Return [X, Y] of the center of cell containing provided text 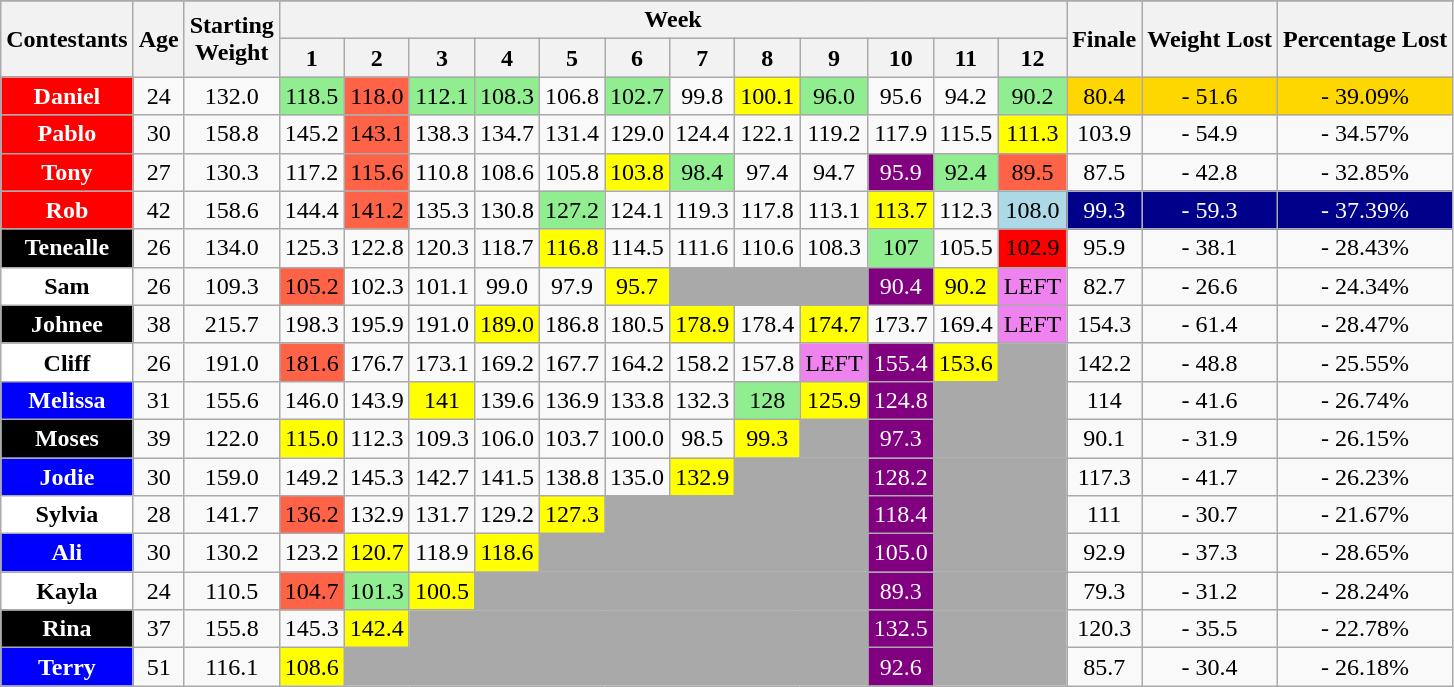
Week [672, 20]
Terry [67, 667]
90.4 [900, 286]
120.7 [376, 553]
96.0 [834, 96]
101.3 [376, 591]
167.7 [572, 362]
7 [702, 58]
157.8 [768, 362]
198.3 [312, 324]
133.8 [638, 400]
105.5 [966, 248]
79.3 [1104, 591]
Daniel [67, 96]
117.8 [768, 210]
111 [1104, 515]
- 54.9 [1210, 134]
143.1 [376, 134]
131.4 [572, 134]
95.7 [638, 286]
118.4 [900, 515]
114.5 [638, 248]
9 [834, 58]
164.2 [638, 362]
Ali [67, 553]
195.9 [376, 324]
144.4 [312, 210]
153.6 [966, 362]
110.6 [768, 248]
158.6 [232, 210]
173.7 [900, 324]
169.4 [966, 324]
132.0 [232, 96]
98.5 [702, 438]
Moses [67, 438]
125.3 [312, 248]
- 59.3 [1210, 210]
129.0 [638, 134]
98.4 [702, 172]
119.3 [702, 210]
100.1 [768, 96]
Age [158, 39]
Tenealle [67, 248]
Melissa [67, 400]
127.3 [572, 515]
111.6 [702, 248]
102.9 [1032, 248]
Cliff [67, 362]
- 22.78% [1364, 629]
37 [158, 629]
122.8 [376, 248]
99.8 [702, 96]
117.3 [1104, 477]
- 39.09% [1364, 96]
180.5 [638, 324]
4 [506, 58]
141 [442, 400]
149.2 [312, 477]
- 26.18% [1364, 667]
107 [900, 248]
Contestants [67, 39]
142.4 [376, 629]
158.8 [232, 134]
99.0 [506, 286]
Tony [67, 172]
12 [1032, 58]
113.7 [900, 210]
Sylvia [67, 515]
117.2 [312, 172]
174.7 [834, 324]
114 [1104, 400]
Sam [67, 286]
3 [442, 58]
Johnee [67, 324]
154.3 [1104, 324]
186.8 [572, 324]
189.0 [506, 324]
2 [376, 58]
95.6 [900, 96]
92.9 [1104, 553]
Rina [67, 629]
- 31.2 [1210, 591]
106.0 [506, 438]
143.9 [376, 400]
118.0 [376, 96]
130.8 [506, 210]
- 48.8 [1210, 362]
136.9 [572, 400]
- 26.15% [1364, 438]
89.5 [1032, 172]
Pablo [67, 134]
176.7 [376, 362]
155.4 [900, 362]
- 28.43% [1364, 248]
1 [312, 58]
97.3 [900, 438]
Percentage Lost [1364, 39]
124.4 [702, 134]
146.0 [312, 400]
- 24.34% [1364, 286]
141.5 [506, 477]
Kayla [67, 591]
124.1 [638, 210]
155.8 [232, 629]
90.1 [1104, 438]
- 34.57% [1364, 134]
- 42.8 [1210, 172]
108.0 [1032, 210]
123.2 [312, 553]
94.7 [834, 172]
110.5 [232, 591]
92.4 [966, 172]
119.2 [834, 134]
130.3 [232, 172]
128.2 [900, 477]
- 32.85% [1364, 172]
142.2 [1104, 362]
28 [158, 515]
- 41.7 [1210, 477]
Rob [67, 210]
- 38.1 [1210, 248]
101.1 [442, 286]
134.0 [232, 248]
- 28.24% [1364, 591]
118.5 [312, 96]
94.2 [966, 96]
169.2 [506, 362]
- 30.4 [1210, 667]
- 51.6 [1210, 96]
103.9 [1104, 134]
11 [966, 58]
39 [158, 438]
- 26.23% [1364, 477]
- 30.7 [1210, 515]
92.6 [900, 667]
StartingWeight [232, 39]
6 [638, 58]
5 [572, 58]
122.0 [232, 438]
115.0 [312, 438]
106.8 [572, 96]
100.5 [442, 591]
10 [900, 58]
117.9 [900, 134]
173.1 [442, 362]
- 61.4 [1210, 324]
100.0 [638, 438]
8 [768, 58]
42 [158, 210]
131.7 [442, 515]
115.5 [966, 134]
132.3 [702, 400]
135.0 [638, 477]
127.2 [572, 210]
139.6 [506, 400]
- 26.6 [1210, 286]
- 37.3 [1210, 553]
136.2 [312, 515]
130.2 [232, 553]
- 28.47% [1364, 324]
27 [158, 172]
115.6 [376, 172]
181.6 [312, 362]
- 28.65% [1364, 553]
124.8 [900, 400]
97.9 [572, 286]
- 41.6 [1210, 400]
105.0 [900, 553]
- 21.67% [1364, 515]
112.1 [442, 96]
129.2 [506, 515]
85.7 [1104, 667]
- 35.5 [1210, 629]
110.8 [442, 172]
125.9 [834, 400]
Jodie [67, 477]
113.1 [834, 210]
141.2 [376, 210]
135.3 [442, 210]
103.7 [572, 438]
97.4 [768, 172]
Weight Lost [1210, 39]
- 31.9 [1210, 438]
178.9 [702, 324]
- 26.74% [1364, 400]
38 [158, 324]
158.2 [702, 362]
215.7 [232, 324]
118.9 [442, 553]
80.4 [1104, 96]
132.5 [900, 629]
31 [158, 400]
159.0 [232, 477]
51 [158, 667]
128 [768, 400]
141.7 [232, 515]
118.7 [506, 248]
122.1 [768, 134]
155.6 [232, 400]
- 37.39% [1364, 210]
116.8 [572, 248]
178.4 [768, 324]
87.5 [1104, 172]
138.3 [442, 134]
103.8 [638, 172]
111.3 [1032, 134]
82.7 [1104, 286]
105.2 [312, 286]
118.6 [506, 553]
116.1 [232, 667]
142.7 [442, 477]
134.7 [506, 134]
102.3 [376, 286]
105.8 [572, 172]
102.7 [638, 96]
138.8 [572, 477]
89.3 [900, 591]
- 25.55% [1364, 362]
Finale [1104, 39]
145.2 [312, 134]
104.7 [312, 591]
